Capture the cell that displays the provided text and extract its (x, y) central coordinate. 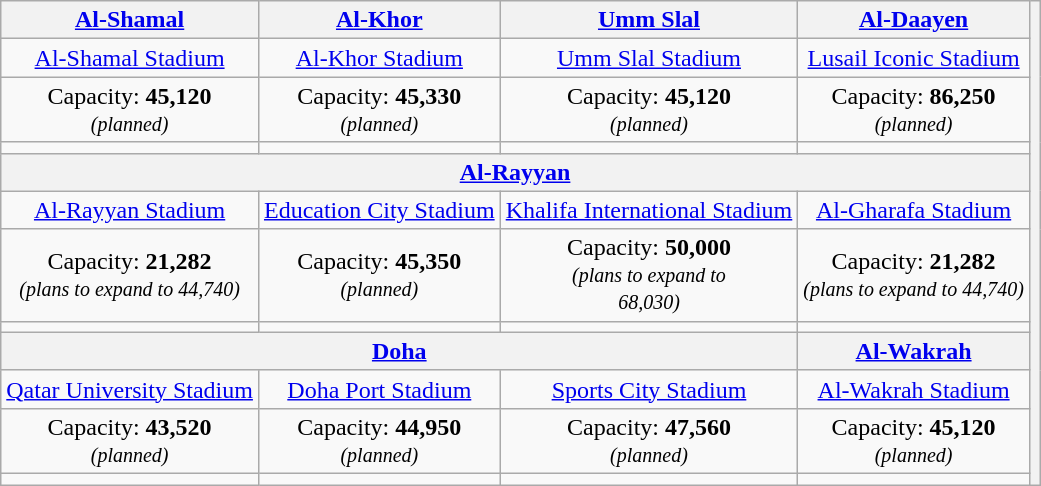
Capacity: 86,250 (planned) (914, 110)
Al-Khor Stadium (379, 58)
Doha (400, 351)
Capacity: 50,000 (plans to expand to68,030) (649, 275)
Al-Wakrah Stadium (914, 389)
Al-Shamal Stadium (130, 58)
Umm Slal (649, 20)
Capacity: 44,950 (planned) (379, 440)
Capacity: 45,330 (planned) (379, 110)
Al-Rayyan Stadium (130, 210)
Doha Port Stadium (379, 389)
Capacity: 43,520 (planned) (130, 440)
Al-Daayen (914, 20)
Al-Gharafa Stadium (914, 210)
Umm Slal Stadium (649, 58)
Sports City Stadium (649, 389)
Education City Stadium (379, 210)
Capacity: 45,350 (planned) (379, 275)
Al-Shamal (130, 20)
Capacity: 47,560 (planned) (649, 440)
Lusail Iconic Stadium (914, 58)
Al-Wakrah (914, 351)
Qatar University Stadium (130, 389)
Al-Rayyan (516, 172)
Khalifa International Stadium (649, 210)
Al-Khor (379, 20)
